Find where the given text appears and provide that cell's center as [x, y] coordinate. 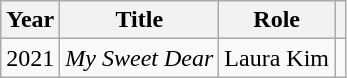
Role [277, 20]
Title [140, 20]
Year [30, 20]
2021 [30, 58]
My Sweet Dear [140, 58]
Laura Kim [277, 58]
